Output the (x, y) coordinate of the center of the cell containing the given text.  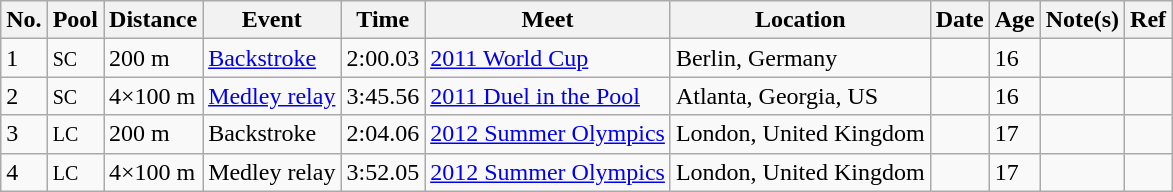
Age (1014, 20)
Event (272, 20)
Date (960, 20)
2:00.03 (383, 58)
4 (24, 172)
2 (24, 96)
3 (24, 134)
3:45.56 (383, 96)
Berlin, Germany (800, 58)
Location (800, 20)
2:04.06 (383, 134)
Distance (154, 20)
Note(s) (1082, 20)
2011 Duel in the Pool (548, 96)
Pool (75, 20)
1 (24, 58)
3:52.05 (383, 172)
2011 World Cup (548, 58)
Atlanta, Georgia, US (800, 96)
No. (24, 20)
Meet (548, 20)
Ref (1148, 20)
Time (383, 20)
